Scan for the cell matching the given text and deliver its [x, y] coordinate at center. 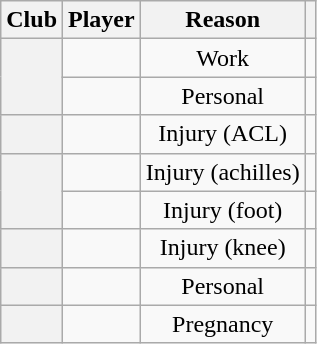
Injury (achilles) [222, 172]
Injury (foot) [222, 210]
Reason [222, 20]
Injury (knee) [222, 248]
Club [32, 20]
Work [222, 58]
Pregnancy [222, 324]
Player [102, 20]
Injury (ACL) [222, 134]
